Return [X, Y] of the center of cell containing provided text 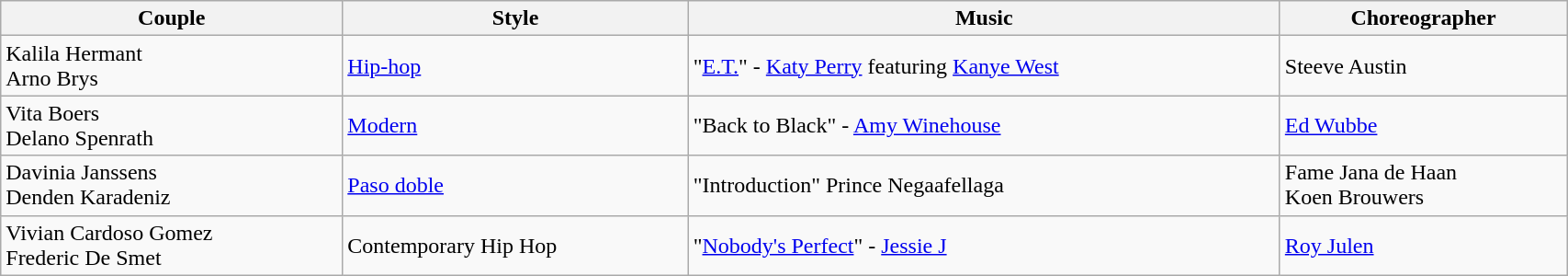
"Introduction" Prince Negaafellaga [984, 186]
Fame Jana de Haan Koen Brouwers [1423, 186]
"Nobody's Perfect" - Jessie J [984, 245]
Vivian Cardoso Gomez Frederic De Smet [172, 245]
Davinia Janssens Denden Karadeniz [172, 186]
Modern [515, 125]
Paso doble [515, 186]
Hip-hop [515, 66]
Contemporary Hip Hop [515, 245]
"Back to Black" - Amy Winehouse [984, 125]
Music [984, 18]
Vita Boers Delano Spenrath [172, 125]
Ed Wubbe [1423, 125]
"E.T." - Katy Perry featuring Kanye West [984, 66]
Style [515, 18]
Steeve Austin [1423, 66]
Couple [172, 18]
Roy Julen [1423, 245]
Choreographer [1423, 18]
Kalila Hermant Arno Brys [172, 66]
